Detect which cell encompasses the target text, then output its (X, Y) center coordinate. 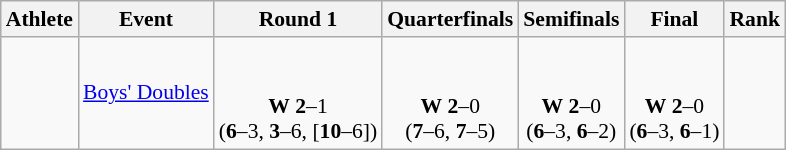
Event (146, 19)
Final (674, 19)
W 2–0 (6–3, 6–2) (571, 93)
Semifinals (571, 19)
Boys' Doubles (146, 93)
Rank (754, 19)
Round 1 (298, 19)
Quarterfinals (450, 19)
W 2–1 (6–3, 3–6, [10–6]) (298, 93)
W 2–0 (6–3, 6–1) (674, 93)
Athlete (40, 19)
W 2–0 (7–6, 7–5) (450, 93)
